Return the [X, Y] coordinate for the center point of the cell that contains the specified text.  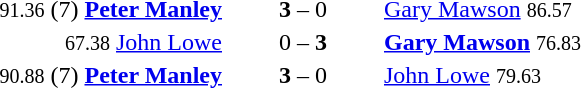
0 – 3 [302, 42]
